Pinpoint the cell where the given text exists, returning its (x, y) midpoint coordinate. 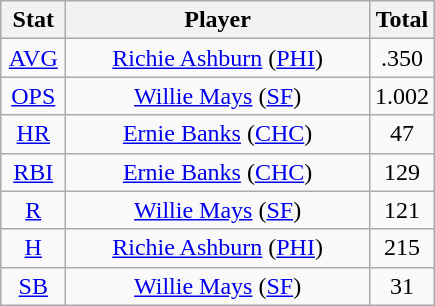
OPS (34, 96)
AVG (34, 58)
121 (402, 210)
H (34, 248)
RBI (34, 172)
215 (402, 248)
31 (402, 286)
R (34, 210)
Stat (34, 20)
1.002 (402, 96)
.350 (402, 58)
47 (402, 134)
Total (402, 20)
SB (34, 286)
129 (402, 172)
HR (34, 134)
Player (218, 20)
